Scan for the cell matching the given text and deliver its (x, y) coordinate at center. 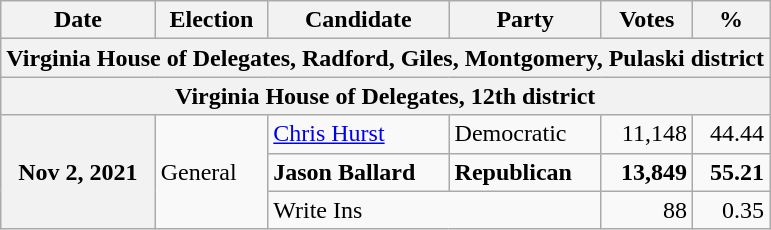
Party (525, 20)
% (730, 20)
44.44 (730, 134)
55.21 (730, 172)
Virginia House of Delegates, Radford, Giles, Montgomery, Pulaski district (386, 58)
Votes (646, 20)
Write Ins (434, 210)
Candidate (358, 20)
Date (78, 20)
Chris Hurst (358, 134)
Election (212, 20)
Republican (525, 172)
0.35 (730, 210)
Jason Ballard (358, 172)
General (212, 172)
Democratic (525, 134)
Nov 2, 2021 (78, 172)
88 (646, 210)
Virginia House of Delegates, 12th district (386, 96)
13,849 (646, 172)
11,148 (646, 134)
